Extract the [x, y] coordinate from the center of the cell holding the provided text.  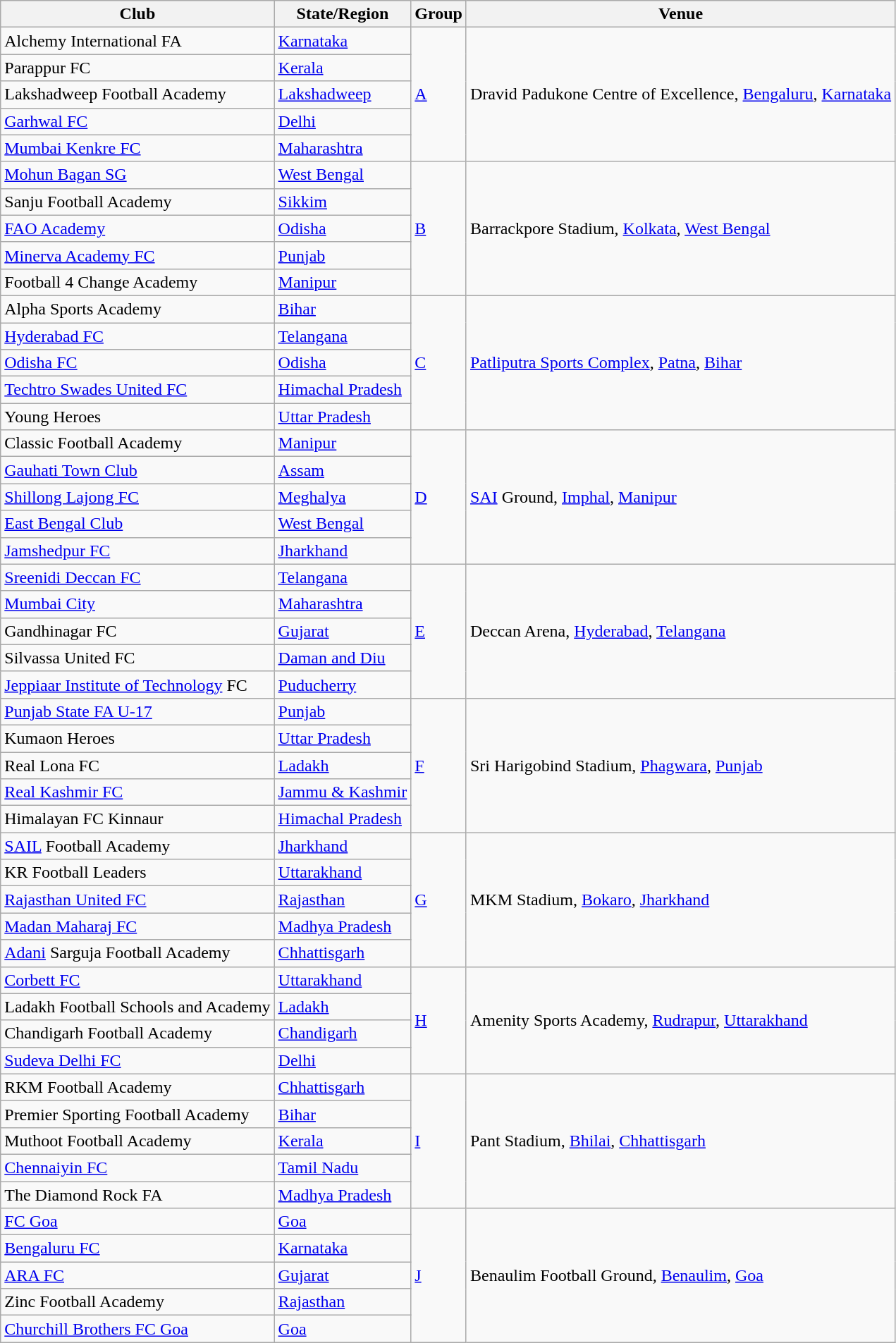
Techtro Swades United FC [137, 390]
Minerva Academy FC [137, 255]
Garhwal FC [137, 121]
Venue [680, 14]
Parappur FC [137, 68]
Chennaiyin FC [137, 1167]
Sri Harigobind Stadium, Phagwara, Punjab [680, 765]
Lakshadweep [343, 94]
Sikkim [343, 202]
Young Heroes [137, 417]
Muthoot Football Academy [137, 1141]
The Diamond Rock FA [137, 1195]
Meghalya [343, 497]
Puducherry [343, 685]
Patliputra Sports Complex, Patna, Bihar [680, 362]
Zinc Football Academy [137, 1302]
Alpha Sports Academy [137, 309]
G [438, 900]
Barrackpore Stadium, Kolkata, West Bengal [680, 228]
Premier Sporting Football Academy [137, 1114]
Benaulim Football Ground, Benaulim, Goa [680, 1275]
SAIL Football Academy [137, 846]
Churchill Brothers FC Goa [137, 1329]
Deccan Arena, Hyderabad, Telangana [680, 631]
Mumbai City [137, 604]
Tamil Nadu [343, 1167]
Mohun Bagan SG [137, 175]
Chandigarh [343, 1034]
Real Lona FC [137, 765]
E [438, 631]
Himalayan FC Kinnaur [137, 819]
Adani Sarguja Football Academy [137, 953]
J [438, 1275]
Corbett FC [137, 980]
C [438, 362]
Punjab State FA U-17 [137, 711]
MKM Stadium, Bokaro, Jharkhand [680, 900]
Sudeva Delhi FC [137, 1060]
H [438, 1020]
East Bengal Club [137, 524]
A [438, 94]
Football 4 Change Academy [137, 282]
Jamshedpur FC [137, 551]
D [438, 497]
RKM Football Academy [137, 1087]
Dravid Padukone Centre of Excellence, Bengaluru, Karnataka [680, 94]
State/Region [343, 14]
KR Football Leaders [137, 873]
Rajasthan United FC [137, 900]
Gandhinagar FC [137, 631]
Club [137, 14]
Assam [343, 470]
Lakshadweep Football Academy [137, 94]
Shillong Lajong FC [137, 497]
Daman and Diu [343, 658]
I [438, 1141]
Alchemy International FA [137, 41]
Real Kashmir FC [137, 792]
Jeppiaar Institute of Technology FC [137, 685]
Sanju Football Academy [137, 202]
Bengaluru FC [137, 1249]
Ladakh Football Schools and Academy [137, 1007]
Odisha FC [137, 363]
Chandigarh Football Academy [137, 1034]
Mumbai Kenkre FC [137, 148]
ARA FC [137, 1275]
Classic Football Academy [137, 443]
Hyderabad FC [137, 336]
FC Goa [137, 1222]
Madan Maharaj FC [137, 926]
Gauhati Town Club [137, 470]
B [438, 228]
Sreenidi Deccan FC [137, 577]
F [438, 765]
Amenity Sports Academy, Rudrapur, Uttarakhand [680, 1020]
Jammu & Kashmir [343, 792]
Kumaon Heroes [137, 738]
SAI Ground, Imphal, Manipur [680, 497]
Silvassa United FC [137, 658]
Group [438, 14]
Pant Stadium, Bhilai, Chhattisgarh [680, 1141]
FAO Academy [137, 228]
